Extract the [X, Y] coordinate from the center of the cell holding the provided text.  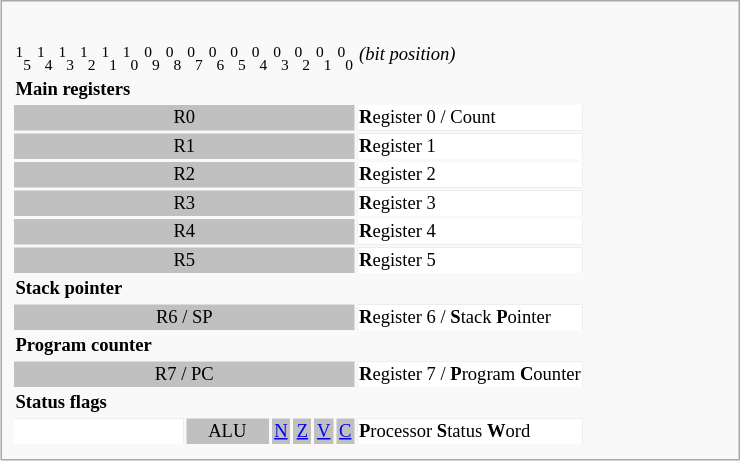
Register 2 [470, 176]
R3 [184, 204]
N [281, 432]
12 [87, 58]
R6 / SP [184, 318]
04 [259, 58]
05 [238, 58]
Register 5 [470, 261]
C [345, 432]
(bit position) [470, 58]
08 [173, 58]
Processor Status Word [470, 432]
Stack pointer [298, 290]
Status flags [298, 404]
Register 4 [470, 233]
Register 3 [470, 204]
ALU [228, 432]
V [324, 432]
07 [195, 58]
R2 [184, 176]
09 [152, 58]
Main registers [298, 90]
R0 [184, 119]
R1 [184, 147]
01 [324, 58]
11 [109, 58]
R4 [184, 233]
00 [345, 58]
Register 7 / Program Counter [470, 375]
13 [66, 58]
15 [23, 58]
Register 1 [470, 147]
03 [281, 58]
06 [216, 58]
02 [302, 58]
R5 [184, 261]
Register 0 / Count [470, 119]
10 [130, 58]
Register 6 / Stack Pointer [470, 318]
14 [44, 58]
Program counter [298, 347]
R7 / PC [184, 375]
Z [302, 432]
